Return the [x, y] coordinate for the center point of the cell that contains the specified text.  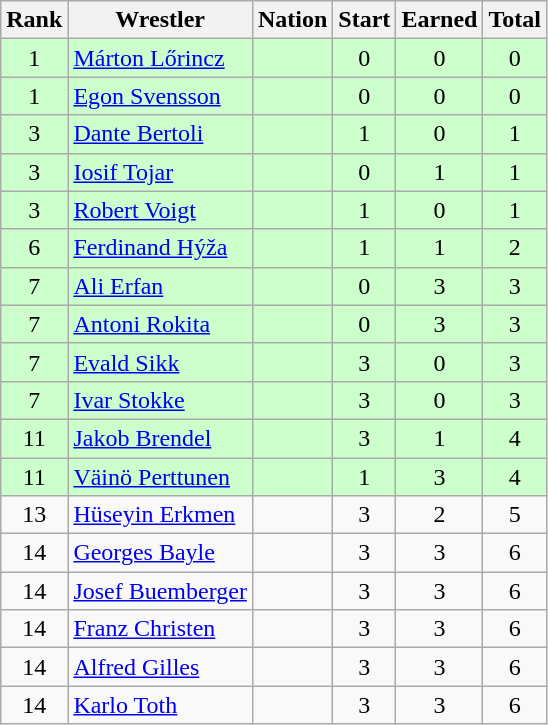
Evald Sikk [160, 362]
Iosif Tojar [160, 172]
Antoni Rokita [160, 324]
Alfred Gilles [160, 667]
Jakob Brendel [160, 438]
5 [515, 515]
Rank [34, 20]
Wrestler [160, 20]
Earned [440, 20]
Georges Bayle [160, 553]
Nation [292, 20]
Franz Christen [160, 629]
Ali Erfan [160, 286]
Väinö Perttunen [160, 477]
Josef Buemberger [160, 591]
Egon Svensson [160, 96]
Márton Lőrincz [160, 58]
Ivar Stokke [160, 400]
Ferdinand Hýža [160, 248]
Start [364, 20]
Robert Voigt [160, 210]
Karlo Toth [160, 705]
13 [34, 515]
Total [515, 20]
Dante Bertoli [160, 134]
Hüseyin Erkmen [160, 515]
